For the text-containing cell, return its midpoint in [x, y] coordinate format. 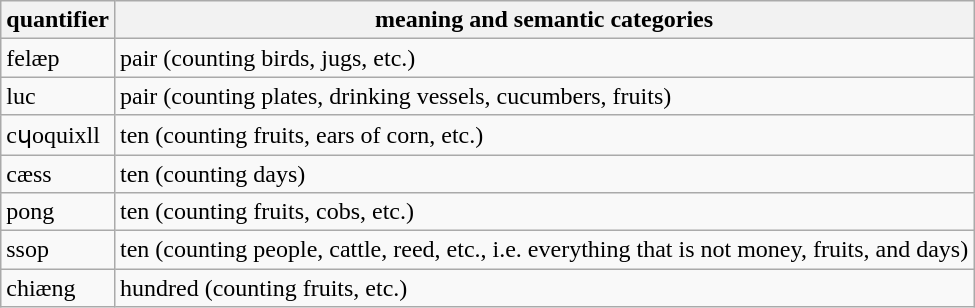
luc [58, 96]
chiæng [58, 288]
cæss [58, 173]
pair (counting plates, drinking vessels, cucumbers, fruits) [544, 96]
quantifier [58, 20]
pair (counting birds, jugs, etc.) [544, 58]
pong [58, 212]
felæp [58, 58]
ssop [58, 250]
ten (counting fruits, ears of corn, etc.) [544, 135]
meaning and semantic categories [544, 20]
ten (counting people, cattle, reed, etc., i.e. everything that is not money, fruits, and days) [544, 250]
ten (counting days) [544, 173]
ten (counting fruits, cobs, etc.) [544, 212]
hundred (counting fruits, etc.) [544, 288]
cɥoquixll [58, 135]
